Scan for the cell matching the given text and deliver its [X, Y] coordinate at center. 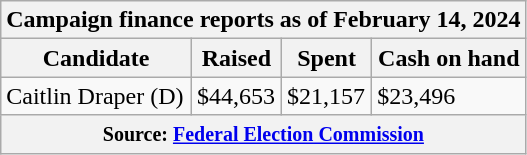
Spent [327, 58]
Campaign finance reports as of February 14, 2024 [264, 20]
$44,653 [236, 96]
Cash on hand [449, 58]
Raised [236, 58]
$21,157 [327, 96]
Source: Federal Election Commission [264, 134]
Caitlin Draper (D) [96, 96]
$23,496 [449, 96]
Candidate [96, 58]
